Find where the given text appears and provide that cell's center as [x, y] coordinate. 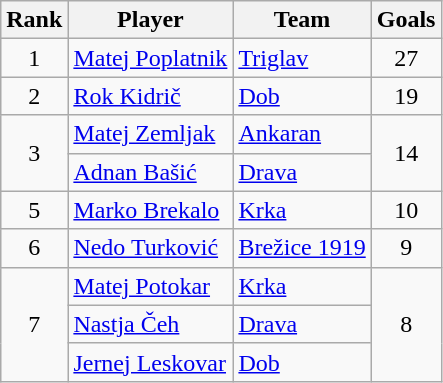
Nastja Čeh [150, 324]
Brežice 1919 [302, 248]
19 [406, 96]
Matej Potokar [150, 286]
8 [406, 324]
7 [34, 324]
Triglav [302, 58]
2 [34, 96]
14 [406, 153]
Ankaran [302, 134]
Rank [34, 20]
1 [34, 58]
3 [34, 153]
6 [34, 248]
10 [406, 210]
Team [302, 20]
5 [34, 210]
9 [406, 248]
Player [150, 20]
Adnan Bašić [150, 172]
Jernej Leskovar [150, 362]
27 [406, 58]
Rok Kidrič [150, 96]
Nedo Turković [150, 248]
Matej Poplatnik [150, 58]
Marko Brekalo [150, 210]
Goals [406, 20]
Matej Zemljak [150, 134]
